Capture the cell that displays the provided text and extract its (X, Y) central coordinate. 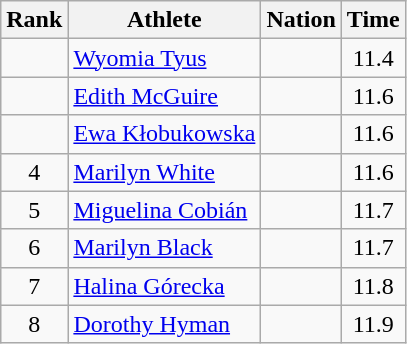
Marilyn Black (164, 248)
Nation (301, 20)
7 (34, 286)
6 (34, 248)
5 (34, 210)
Miguelina Cobián (164, 210)
Dorothy Hyman (164, 324)
4 (34, 172)
Halina Górecka (164, 286)
Athlete (164, 20)
Rank (34, 20)
Edith McGuire (164, 96)
Time (373, 20)
11.8 (373, 286)
Marilyn White (164, 172)
8 (34, 324)
11.9 (373, 324)
Wyomia Tyus (164, 58)
Ewa Kłobukowska (164, 134)
11.4 (373, 58)
